Search for the cell housing the specified text and yield its [x, y] center coordinate. 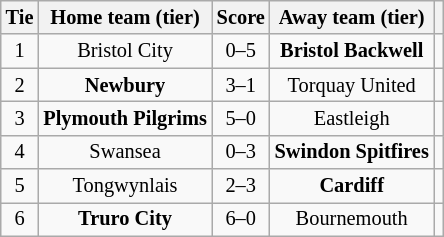
Bristol Backwell [352, 51]
Home team (tier) [124, 17]
Newbury [124, 85]
Tie [20, 17]
1 [20, 51]
Truro City [124, 219]
2 [20, 85]
2–3 [241, 186]
Bristol City [124, 51]
Tongwynlais [124, 186]
Score [241, 17]
3–1 [241, 85]
6–0 [241, 219]
Bournemouth [352, 219]
3 [20, 118]
4 [20, 152]
Eastleigh [352, 118]
5 [20, 186]
0–5 [241, 51]
6 [20, 219]
Swindon Spitfires [352, 152]
5–0 [241, 118]
Swansea [124, 152]
0–3 [241, 152]
Away team (tier) [352, 17]
Cardiff [352, 186]
Torquay United [352, 85]
Plymouth Pilgrims [124, 118]
